Detect which cell encompasses the target text, then output its [x, y] center coordinate. 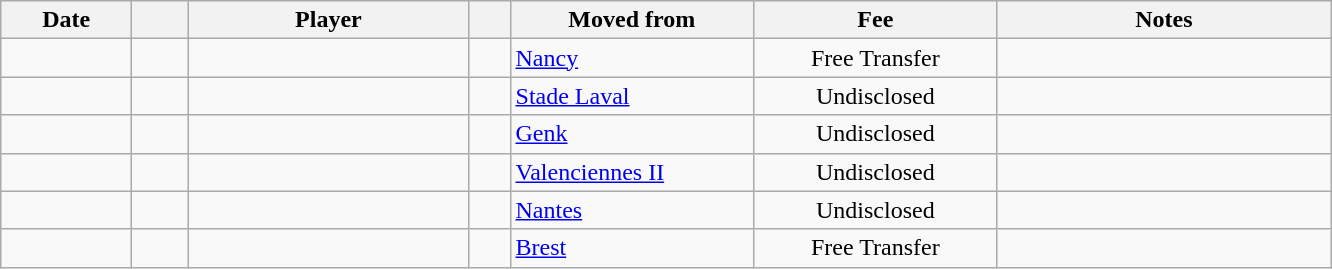
Nancy [632, 58]
Valenciennes II [632, 172]
Moved from [632, 20]
Date [66, 20]
Nantes [632, 210]
Notes [1164, 20]
Genk [632, 134]
Stade Laval [632, 96]
Fee [876, 20]
Player [328, 20]
Brest [632, 248]
